Provide the (x, y) coordinate of the cell's center where the given text is located.  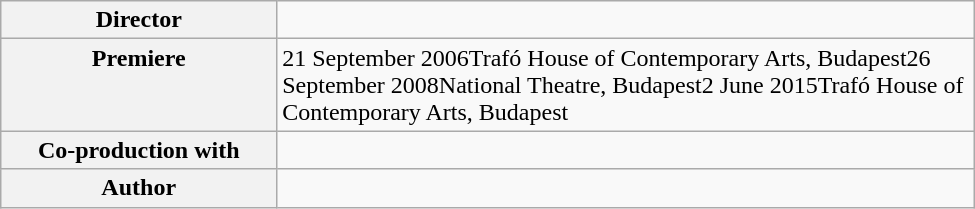
Author (139, 188)
Co-production with (139, 150)
Director (139, 20)
Premiere (139, 85)
